Capture the cell that displays the provided text and extract its [X, Y] central coordinate. 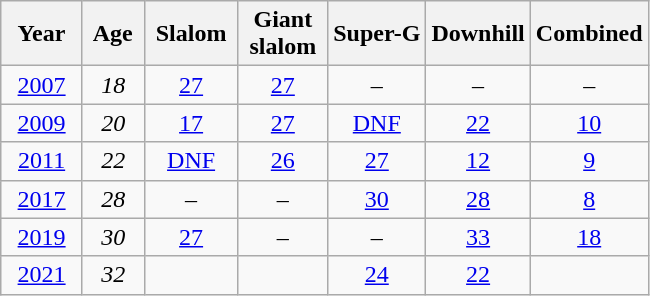
2021 [42, 275]
2019 [42, 237]
8 [589, 199]
32 [113, 275]
2017 [42, 199]
26 [283, 161]
9 [589, 161]
Super-G [377, 34]
12 [478, 161]
Age [113, 34]
17 [191, 123]
24 [377, 275]
2009 [42, 123]
20 [113, 123]
2011 [42, 161]
Year [42, 34]
Slalom [191, 34]
33 [478, 237]
Combined [589, 34]
Downhill [478, 34]
10 [589, 123]
Giant slalom [283, 34]
2007 [42, 85]
